Extract the (X, Y) coordinate from the center of the cell holding the provided text.  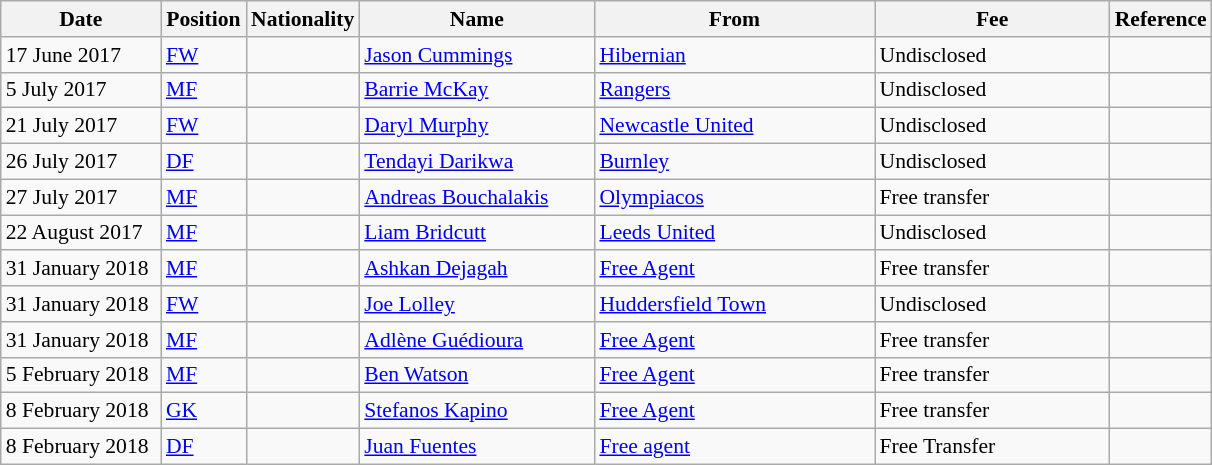
Rangers (734, 90)
Nationality (302, 19)
Date (81, 19)
GK (204, 411)
Burnley (734, 162)
Name (476, 19)
Olympiacos (734, 197)
Huddersfield Town (734, 304)
Stefanos Kapino (476, 411)
Position (204, 19)
22 August 2017 (81, 233)
Reference (1161, 19)
5 July 2017 (81, 90)
17 June 2017 (81, 55)
From (734, 19)
Tendayi Darikwa (476, 162)
Barrie McKay (476, 90)
26 July 2017 (81, 162)
Leeds United (734, 233)
Free agent (734, 447)
5 February 2018 (81, 375)
Joe Lolley (476, 304)
Andreas Bouchalakis (476, 197)
Liam Bridcutt (476, 233)
27 July 2017 (81, 197)
Juan Fuentes (476, 447)
Hibernian (734, 55)
Ben Watson (476, 375)
Adlène Guédioura (476, 340)
Newcastle United (734, 126)
Fee (992, 19)
Free Transfer (992, 447)
21 July 2017 (81, 126)
Ashkan Dejagah (476, 269)
Jason Cummings (476, 55)
Daryl Murphy (476, 126)
